Search for the cell housing the specified text and yield its (x, y) center coordinate. 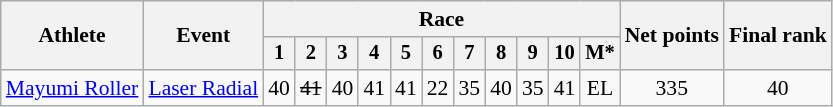
Athlete (72, 36)
8 (501, 54)
Race (441, 19)
4 (374, 54)
Event (203, 36)
EL (600, 88)
10 (565, 54)
Laser Radial (203, 88)
22 (438, 88)
M* (600, 54)
Final rank (778, 36)
Net points (672, 36)
2 (311, 54)
5 (406, 54)
6 (438, 54)
9 (533, 54)
7 (469, 54)
1 (279, 54)
3 (343, 54)
Mayumi Roller (72, 88)
335 (672, 88)
